From the cell containing the given text, extract its center point as [X, Y] coordinate. 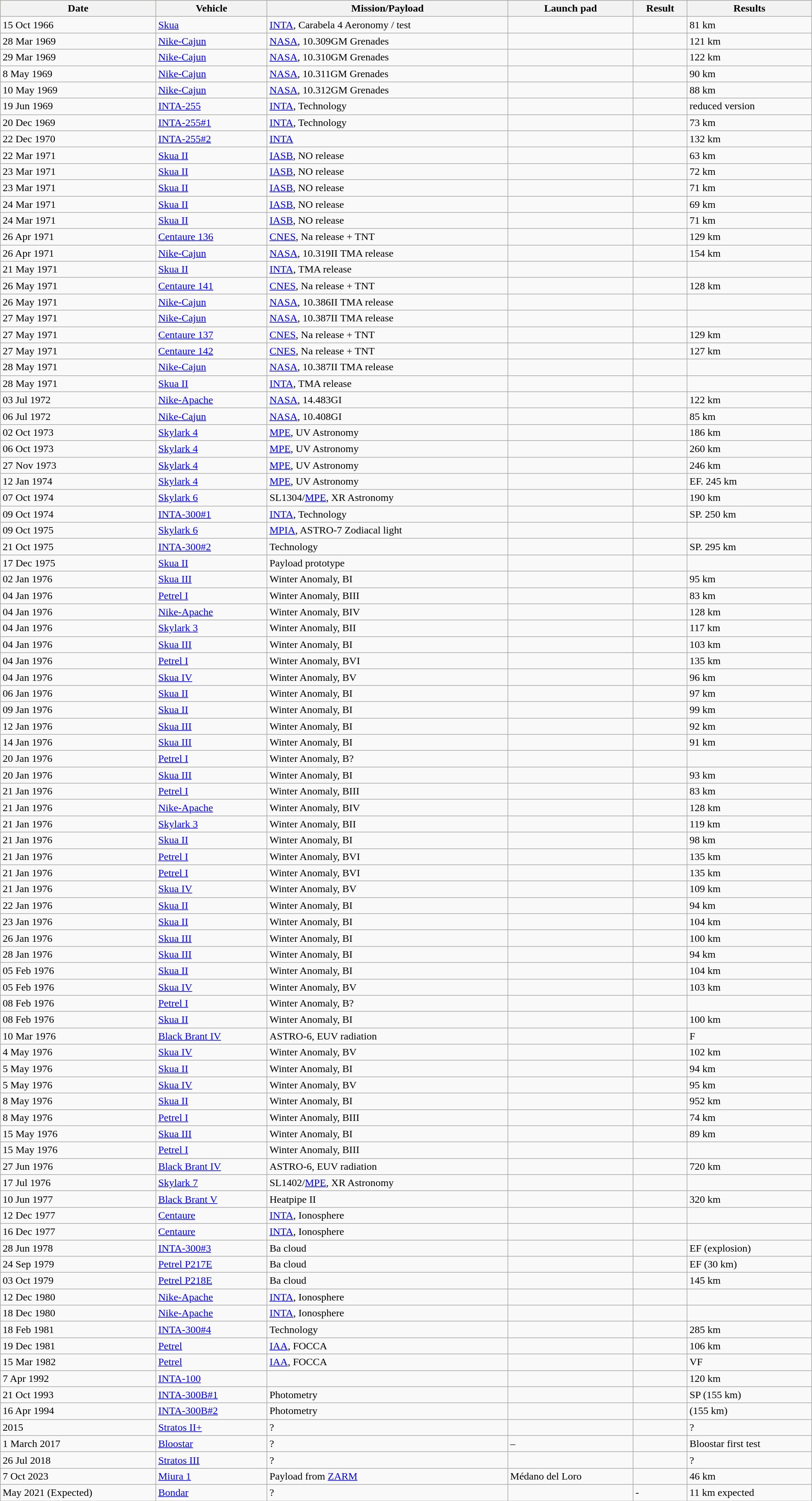
- [660, 1492]
INTA-100 [212, 1378]
F [749, 1036]
28 Mar 1969 [78, 41]
Vehicle [212, 9]
INTA-255#1 [212, 123]
21 Oct 1975 [78, 547]
90 km [749, 74]
246 km [749, 465]
26 Jul 2018 [78, 1460]
117 km [749, 628]
2015 [78, 1427]
132 km [749, 139]
96 km [749, 677]
03 Oct 1979 [78, 1281]
106 km [749, 1346]
12 Dec 1977 [78, 1215]
Launch pad [570, 9]
92 km [749, 726]
720 km [749, 1166]
Petrel P218E [212, 1281]
NASA, 10.309GM Grenades [388, 41]
127 km [749, 351]
15 Oct 1966 [78, 25]
Stratos II+ [212, 1427]
16 Dec 1977 [78, 1231]
INTA-300#4 [212, 1330]
INTA-300B#2 [212, 1411]
21 Oct 1993 [78, 1395]
10 Mar 1976 [78, 1036]
SP. 295 km [749, 547]
29 Mar 1969 [78, 57]
73 km [749, 123]
INTA [388, 139]
186 km [749, 432]
21 May 1971 [78, 270]
63 km [749, 155]
69 km [749, 204]
260 km [749, 449]
98 km [749, 840]
VF [749, 1362]
Miura 1 [212, 1476]
NASA, 10.312GM Grenades [388, 90]
SL1304/MPE, XR Astronomy [388, 498]
SP (155 km) [749, 1395]
02 Oct 1973 [78, 432]
10 Jun 1977 [78, 1199]
22 Jan 1976 [78, 905]
18 Feb 1981 [78, 1330]
14 Jan 1976 [78, 743]
23 Jan 1976 [78, 922]
12 Dec 1980 [78, 1297]
NASA, 10.386II TMA release [388, 302]
121 km [749, 41]
09 Jan 1976 [78, 710]
19 Dec 1981 [78, 1346]
7 Apr 1992 [78, 1378]
91 km [749, 743]
22 Mar 1971 [78, 155]
320 km [749, 1199]
17 Jul 1976 [78, 1183]
SL1402/MPE, XR Astronomy [388, 1183]
INTA-300#1 [212, 514]
06 Jan 1976 [78, 693]
Petrel P217E [212, 1264]
Centaure 141 [212, 286]
Payload from ZARM [388, 1476]
06 Oct 1973 [78, 449]
09 Oct 1975 [78, 530]
07 Oct 1974 [78, 498]
22 Dec 1970 [78, 139]
Skylark 7 [212, 1183]
85 km [749, 416]
May 2021 (Expected) [78, 1492]
INTA-255 [212, 106]
26 Jan 1976 [78, 938]
154 km [749, 253]
Results [749, 9]
03 Jul 1972 [78, 400]
Heatpipe II [388, 1199]
EF. 245 km [749, 482]
Bondar [212, 1492]
97 km [749, 693]
28 Jun 1978 [78, 1248]
Centaure 142 [212, 351]
952 km [749, 1101]
20 Dec 1969 [78, 123]
11 km expected [749, 1492]
109 km [749, 889]
Centaure 137 [212, 335]
93 km [749, 775]
74 km [749, 1118]
09 Oct 1974 [78, 514]
16 Apr 1994 [78, 1411]
81 km [749, 25]
Bloostar [212, 1444]
Centaure 136 [212, 237]
INTA-255#2 [212, 139]
NASA, 10.319II TMA release [388, 253]
27 Nov 1973 [78, 465]
SP. 250 km [749, 514]
INTA-300B#1 [212, 1395]
4 May 1976 [78, 1052]
EF (explosion) [749, 1248]
Date [78, 9]
8 May 1969 [78, 74]
10 May 1969 [78, 90]
102 km [749, 1052]
12 Jan 1976 [78, 726]
12 Jan 1974 [78, 482]
NASA, 10.310GM Grenades [388, 57]
88 km [749, 90]
Skua [212, 25]
119 km [749, 824]
120 km [749, 1378]
06 Jul 1972 [78, 416]
1 March 2017 [78, 1444]
02 Jan 1976 [78, 579]
Result [660, 9]
(155 km) [749, 1411]
Black Brant V [212, 1199]
17 Dec 1975 [78, 563]
7 Oct 2023 [78, 1476]
46 km [749, 1476]
NASA, 14.483GI [388, 400]
72 km [749, 171]
Mission/Payload [388, 9]
89 km [749, 1134]
INTA-300#2 [212, 547]
27 Jun 1976 [78, 1166]
285 km [749, 1330]
MPIA, ASTRO-7 Zodiacal light [388, 530]
INTA, Carabela 4 Aeronomy / test [388, 25]
NASA, 10.311GM Grenades [388, 74]
NASA, 10.408GI [388, 416]
reduced version [749, 106]
INTA-300#3 [212, 1248]
EF (30 km) [749, 1264]
Payload prototype [388, 563]
99 km [749, 710]
– [570, 1444]
Médano del Loro [570, 1476]
19 Jun 1969 [78, 106]
Stratos III [212, 1460]
190 km [749, 498]
Bloostar first test [749, 1444]
145 km [749, 1281]
15 Mar 1982 [78, 1362]
24 Sep 1979 [78, 1264]
18 Dec 1980 [78, 1313]
28 Jan 1976 [78, 954]
